Identify which cell holds the provided text, then report its [X, Y] central coordinate. 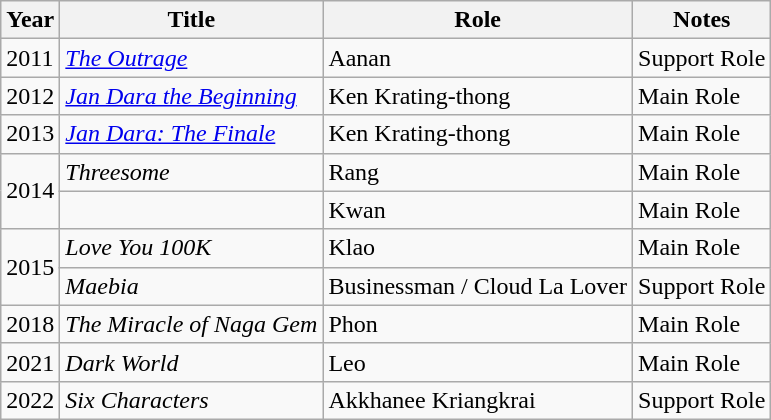
Title [192, 20]
Love You 100K [192, 248]
Notes [702, 20]
Rang [478, 172]
Role [478, 20]
Dark World [192, 362]
Kwan [478, 210]
2013 [30, 134]
Klao [478, 248]
Phon [478, 324]
2018 [30, 324]
Jan Dara the Beginning [192, 96]
Year [30, 20]
Businessman / Cloud La Lover [478, 286]
2011 [30, 58]
The Miracle of Naga Gem [192, 324]
The Outrage [192, 58]
2015 [30, 267]
Maebia [192, 286]
2022 [30, 400]
Aanan [478, 58]
Six Characters [192, 400]
2012 [30, 96]
Jan Dara: The Finale [192, 134]
Threesome [192, 172]
2021 [30, 362]
Akkhanee Kriangkrai [478, 400]
2014 [30, 191]
Leo [478, 362]
